Detect which cell encompasses the target text, then output its [X, Y] center coordinate. 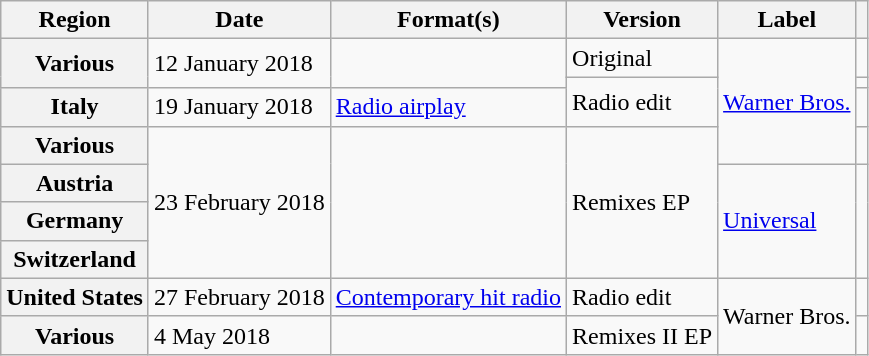
4 May 2018 [239, 335]
United States [75, 297]
Version [642, 20]
Germany [75, 221]
Contemporary hit radio [448, 297]
23 February 2018 [239, 202]
Original [642, 58]
Remixes EP [642, 202]
Label [787, 20]
Region [75, 20]
Radio airplay [448, 107]
Universal [787, 221]
19 January 2018 [239, 107]
Remixes II EP [642, 335]
Format(s) [448, 20]
Italy [75, 107]
27 February 2018 [239, 297]
Date [239, 20]
12 January 2018 [239, 64]
Austria [75, 183]
Switzerland [75, 259]
